For the text-containing cell, return its midpoint in (x, y) coordinate format. 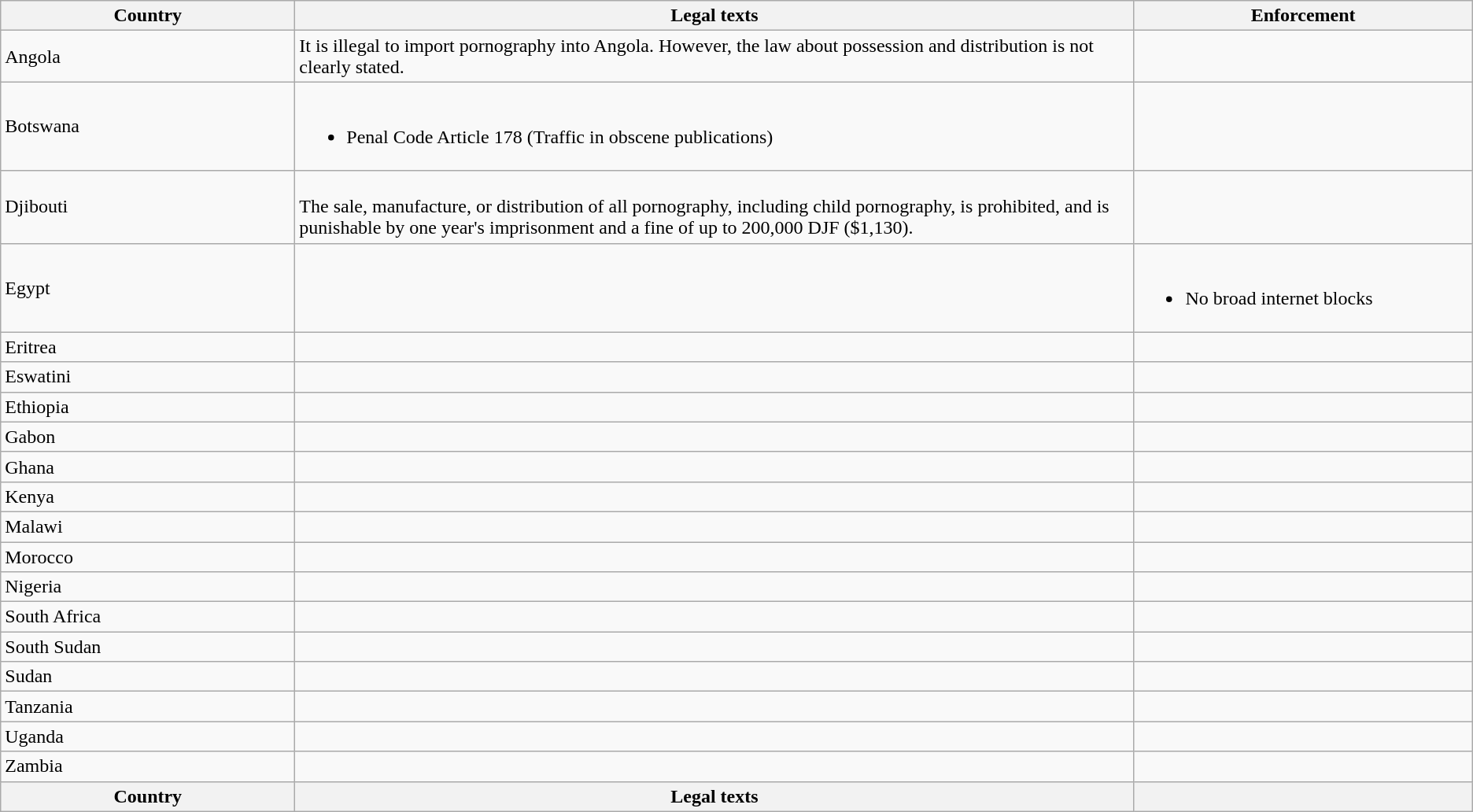
Eritrea (148, 347)
Kenya (148, 496)
Ghana (148, 467)
South Africa (148, 617)
It is illegal to import pornography into Angola. However, the law about possession and distribution is not clearly stated. (714, 57)
Tanzania (148, 707)
South Sudan (148, 647)
Penal Code Article 178 (Traffic in obscene publications) (714, 126)
Gabon (148, 437)
Morocco (148, 556)
Botswana (148, 126)
Ethiopia (148, 407)
Eswatini (148, 377)
Nigeria (148, 587)
Angola (148, 57)
No broad internet blocks (1303, 288)
Djibouti (148, 207)
Egypt (148, 288)
Sudan (148, 677)
Enforcement (1303, 16)
Malawi (148, 526)
Zambia (148, 766)
Uganda (148, 736)
